Identify which cell holds the provided text, then report its (x, y) central coordinate. 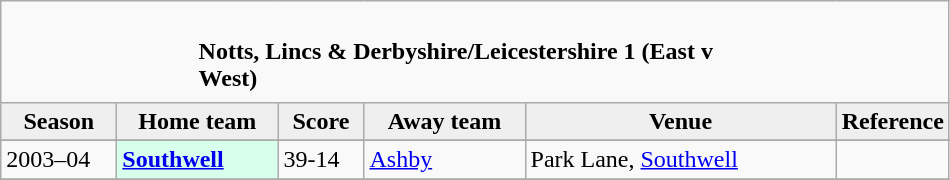
Reference (892, 121)
Ashby (444, 159)
Southwell (198, 159)
Venue (680, 121)
Home team (198, 121)
2003–04 (59, 159)
Away team (444, 121)
Season (59, 121)
Score (321, 121)
39-14 (321, 159)
Park Lane, Southwell (680, 159)
